Find where the given text appears and provide that cell's center as [x, y] coordinate. 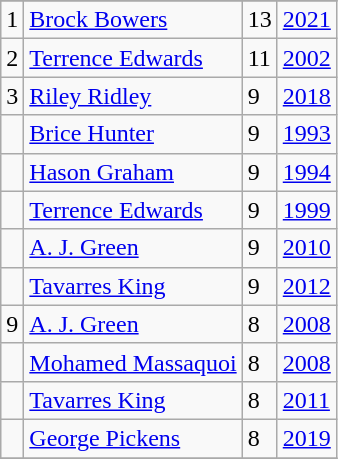
George Pickens [133, 438]
1999 [306, 210]
13 [260, 20]
2018 [306, 96]
11 [260, 58]
Brock Bowers [133, 20]
2012 [306, 286]
2019 [306, 438]
1993 [306, 134]
Riley Ridley [133, 96]
1994 [306, 172]
2011 [306, 400]
Hason Graham [133, 172]
2002 [306, 58]
Brice Hunter [133, 134]
2 [12, 58]
2021 [306, 20]
2010 [306, 248]
1 [12, 20]
Mohamed Massaquoi [133, 362]
3 [12, 96]
